From the cell containing the given text, extract its center point as (x, y) coordinate. 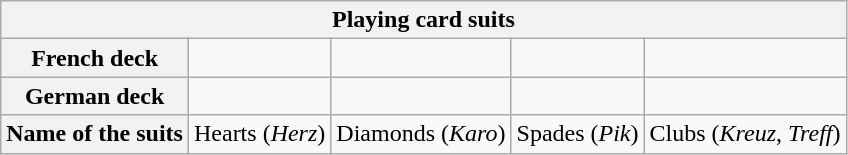
German deck (95, 96)
Name of the suits (95, 134)
Clubs (Kreuz, Treff) (745, 134)
Diamonds (Karo) (421, 134)
French deck (95, 58)
Playing card suits (424, 20)
Spades (Pik) (578, 134)
Hearts (Herz) (259, 134)
